Scan for the cell matching the given text and deliver its (x, y) coordinate at center. 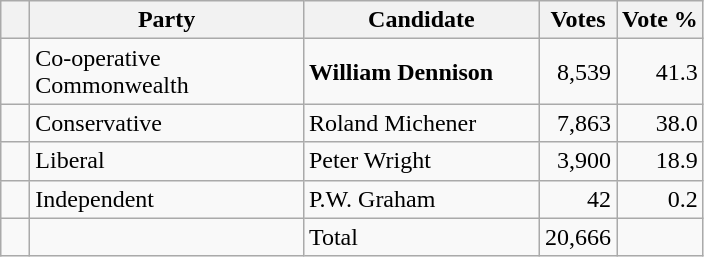
Peter Wright (421, 161)
42 (578, 199)
3,900 (578, 161)
0.2 (660, 199)
Liberal (167, 161)
William Dennison (421, 72)
Votes (578, 20)
Total (421, 237)
18.9 (660, 161)
Independent (167, 199)
Co-operative Commonwealth (167, 72)
Conservative (167, 123)
Candidate (421, 20)
38.0 (660, 123)
Roland Michener (421, 123)
Party (167, 20)
7,863 (578, 123)
41.3 (660, 72)
8,539 (578, 72)
Vote % (660, 20)
P.W. Graham (421, 199)
20,666 (578, 237)
